Locate the cell with the specified text and output its [x, y] center coordinate. 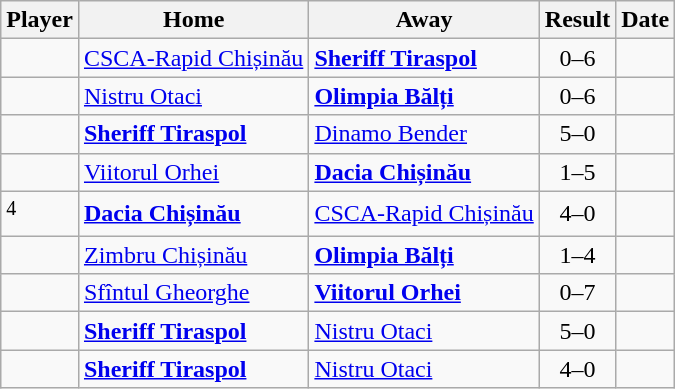
Dinamo Bender [424, 134]
Home [193, 20]
Date [646, 20]
1–5 [577, 172]
Result [577, 20]
4 [40, 214]
0–7 [577, 293]
Zimbru Chișinău [193, 255]
Away [424, 20]
1–4 [577, 255]
Sfîntul Gheorghe [193, 293]
Player [40, 20]
